Detect which cell encompasses the target text, then output its [X, Y] center coordinate. 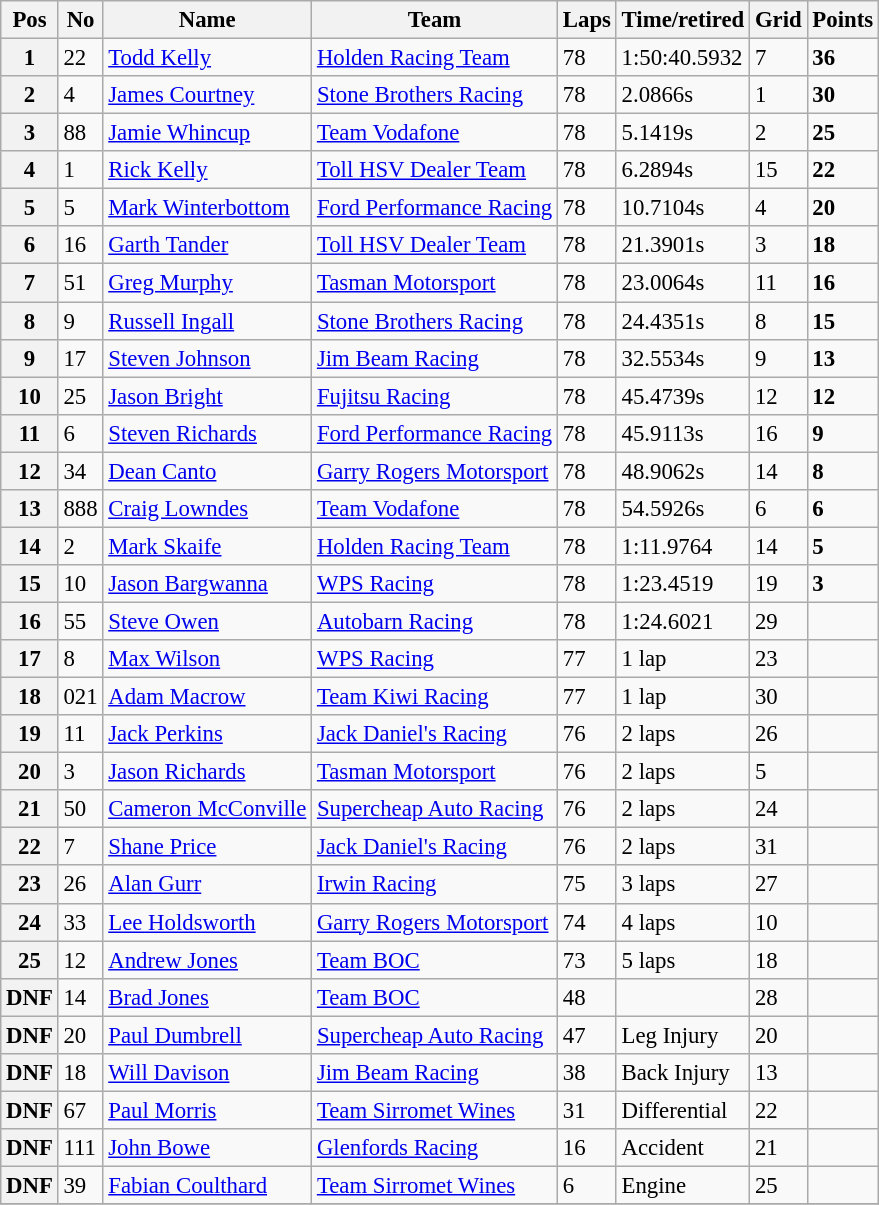
Jason Bargwanna [208, 584]
3 laps [682, 885]
45.9113s [682, 433]
55 [80, 621]
Engine [682, 1185]
Steven Johnson [208, 358]
Autobarn Racing [435, 621]
Alan Gurr [208, 885]
Paul Dumbrell [208, 1035]
48.9062s [682, 471]
88 [80, 133]
38 [588, 1073]
54.5926s [682, 509]
888 [80, 509]
Name [208, 20]
32.5534s [682, 358]
Mark Winterbottom [208, 208]
74 [588, 922]
6.2894s [682, 170]
Jack Perkins [208, 734]
23.0064s [682, 283]
Mark Skaife [208, 546]
Accident [682, 1148]
36 [842, 58]
10.7104s [682, 208]
Pos [30, 20]
27 [778, 885]
4 laps [682, 922]
24.4351s [682, 321]
1:24.6021 [682, 621]
Jason Richards [208, 772]
Points [842, 20]
21.3901s [682, 245]
No [80, 20]
James Courtney [208, 95]
Paul Morris [208, 1110]
Laps [588, 20]
Adam Macrow [208, 697]
33 [80, 922]
34 [80, 471]
Jamie Whincup [208, 133]
51 [80, 283]
Grid [778, 20]
1:23.4519 [682, 584]
Leg Injury [682, 1035]
Garth Tander [208, 245]
48 [588, 997]
Shane Price [208, 847]
75 [588, 885]
Team Kiwi Racing [435, 697]
67 [80, 1110]
Steven Richards [208, 433]
Jason Bright [208, 396]
Irwin Racing [435, 885]
Back Injury [682, 1073]
Time/retired [682, 20]
45.4739s [682, 396]
Dean Canto [208, 471]
28 [778, 997]
111 [80, 1148]
73 [588, 960]
47 [588, 1035]
Andrew Jones [208, 960]
John Bowe [208, 1148]
Team [435, 20]
Craig Lowndes [208, 509]
5.1419s [682, 133]
Brad Jones [208, 997]
Will Davison [208, 1073]
39 [80, 1185]
Todd Kelly [208, 58]
29 [778, 621]
021 [80, 697]
Steve Owen [208, 621]
Cameron McConville [208, 809]
Fabian Coulthard [208, 1185]
1:50:40.5932 [682, 58]
Fujitsu Racing [435, 396]
2.0866s [682, 95]
Differential [682, 1110]
Russell Ingall [208, 321]
Max Wilson [208, 659]
1:11.9764 [682, 546]
Rick Kelly [208, 170]
Lee Holdsworth [208, 922]
Greg Murphy [208, 283]
Glenfords Racing [435, 1148]
50 [80, 809]
5 laps [682, 960]
